For the text-containing cell, return its midpoint in (X, Y) coordinate format. 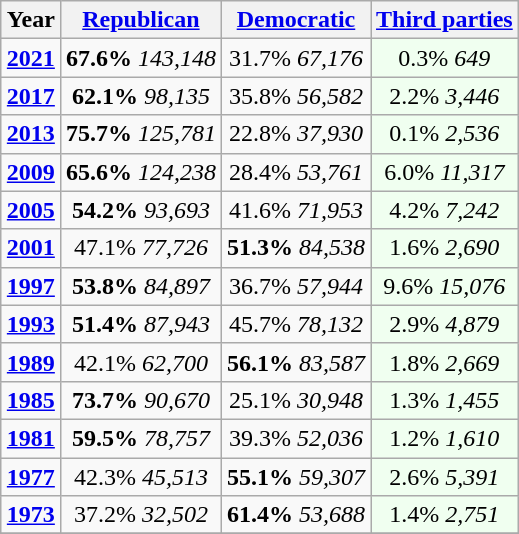
0.1% 2,536 (444, 134)
59.5% 78,757 (140, 438)
2.9% 4,879 (444, 324)
2.6% 5,391 (444, 477)
4.2% 7,242 (444, 210)
36.7% 57,944 (296, 286)
Republican (140, 20)
47.1% 77,726 (140, 248)
37.2% 32,502 (140, 515)
75.7% 125,781 (140, 134)
1.8% 2,669 (444, 362)
42.3% 45,513 (140, 477)
1997 (30, 286)
51.3% 84,538 (296, 248)
41.6% 71,953 (296, 210)
Third parties (444, 20)
2021 (30, 58)
53.8% 84,897 (140, 286)
25.1% 30,948 (296, 400)
2009 (30, 172)
56.1% 83,587 (296, 362)
1.2% 1,610 (444, 438)
65.6% 124,238 (140, 172)
6.0% 11,317 (444, 172)
9.6% 15,076 (444, 286)
54.2% 93,693 (140, 210)
1993 (30, 324)
1.4% 2,751 (444, 515)
35.8% 56,582 (296, 96)
31.7% 67,176 (296, 58)
1.3% 1,455 (444, 400)
1973 (30, 515)
2001 (30, 248)
1985 (30, 400)
1977 (30, 477)
22.8% 37,930 (296, 134)
62.1% 98,135 (140, 96)
39.3% 52,036 (296, 438)
55.1% 59,307 (296, 477)
51.4% 87,943 (140, 324)
73.7% 90,670 (140, 400)
61.4% 53,688 (296, 515)
2005 (30, 210)
0.3% 649 (444, 58)
Year (30, 20)
67.6% 143,148 (140, 58)
1989 (30, 362)
1.6% 2,690 (444, 248)
2013 (30, 134)
2.2% 3,446 (444, 96)
2017 (30, 96)
Democratic (296, 20)
28.4% 53,761 (296, 172)
42.1% 62,700 (140, 362)
1981 (30, 438)
45.7% 78,132 (296, 324)
